Detect which cell encompasses the target text, then output its [x, y] center coordinate. 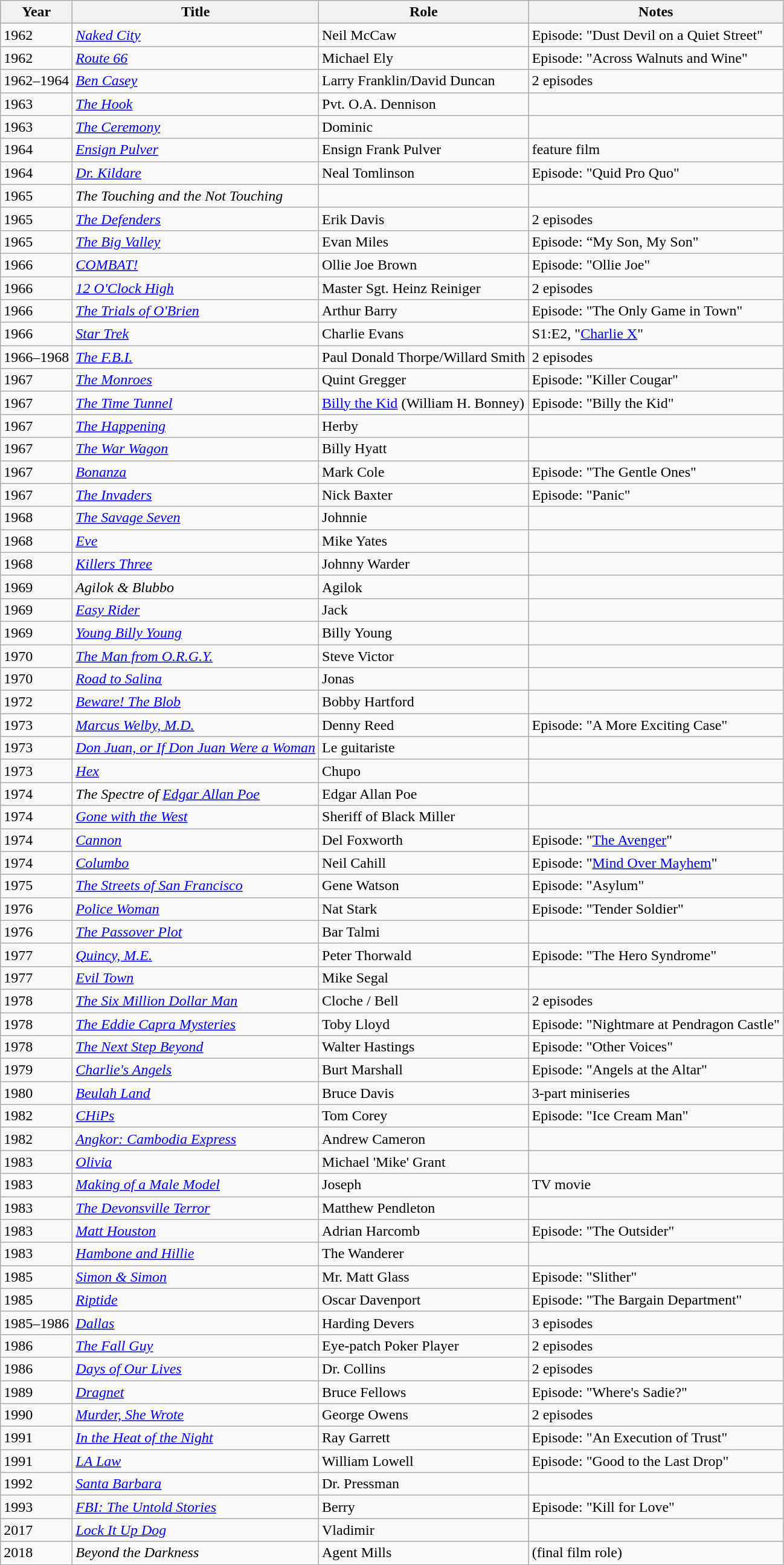
The Happening [196, 426]
Gene Watson [424, 886]
Evil Town [196, 978]
2018 [36, 1553]
William Lowell [424, 1461]
Riptide [196, 1300]
Bobby Hartford [424, 702]
Episode: "Slither" [656, 1277]
Killers Three [196, 564]
Episode: "Across Walnuts and Wine" [656, 58]
Beulah Land [196, 1093]
Bonanza [196, 472]
Charlie Evans [424, 334]
Ensign Pulver [196, 150]
The Trials of O'Brien [196, 311]
Neil McCaw [424, 35]
Episode: "A More Exciting Case" [656, 725]
Billy Hyatt [424, 449]
1985–1986 [36, 1323]
Adrian Harcomb [424, 1231]
1966–1968 [36, 357]
Dr. Collins [424, 1369]
Jack [424, 610]
Mark Cole [424, 472]
3-part miniseries [656, 1093]
1980 [36, 1093]
Steve Victor [424, 656]
In the Heat of the Night [196, 1438]
Herby [424, 426]
Cannon [196, 840]
Episode: "Good to the Last Drop" [656, 1461]
Burt Marshall [424, 1070]
Larry Franklin/David Duncan [424, 81]
3 episodes [656, 1323]
Ensign Frank Pulver [424, 150]
Olivia [196, 1162]
Hex [196, 771]
Episode: "An Execution of Trust" [656, 1438]
Episode: "Tender Soldier" [656, 909]
Del Foxworth [424, 840]
Notes [656, 12]
Episode: "Ollie Joe" [656, 265]
Eve [196, 541]
The Passover Plot [196, 932]
Arthur Barry [424, 311]
Dr. Pressman [424, 1484]
Agilok [424, 587]
Episode: "Mind Over Mayhem" [656, 863]
Beyond the Darkness [196, 1553]
Dragnet [196, 1392]
Columbo [196, 863]
1962–1964 [36, 81]
Master Sgt. Heinz Reiniger [424, 288]
The Fall Guy [196, 1346]
Johnnie [424, 518]
Police Woman [196, 909]
Simon & Simon [196, 1277]
The Man from O.R.G.Y. [196, 656]
Quincy, M.E. [196, 955]
Quint Gregger [424, 380]
(final film role) [656, 1553]
Episode: "Kill for Love" [656, 1507]
Episode: "Angels at the Altar" [656, 1070]
Bar Talmi [424, 932]
Episode: "Dust Devil on a Quiet Street" [656, 35]
Walter Hastings [424, 1047]
Episode: "Killer Cougar" [656, 380]
Episode: "Other Voices" [656, 1047]
Angkor: Cambodia Express [196, 1139]
Chupo [424, 771]
Gone with the West [196, 817]
The Spectre of Edgar Allan Poe [196, 794]
Berry [424, 1507]
Hambone and Hillie [196, 1254]
George Owens [424, 1415]
Episode: "Asylum" [656, 886]
Episode: "Billy the Kid" [656, 403]
S1:E2, "Charlie X" [656, 334]
Episode: "The Only Game in Town" [656, 311]
Eye-patch Poker Player [424, 1346]
CHiPs [196, 1116]
Cloche / Bell [424, 1001]
Billy Young [424, 633]
Episode: "The Hero Syndrome" [656, 955]
Tom Corey [424, 1116]
Young Billy Young [196, 633]
Episode: "Quid Pro Quo" [656, 173]
Episode: “My Son, My Son" [656, 242]
The Monroes [196, 380]
Ben Casey [196, 81]
Episode: "Panic" [656, 495]
1975 [36, 886]
The War Wagon [196, 449]
Bruce Davis [424, 1093]
Star Trek [196, 334]
Charlie's Angels [196, 1070]
Peter Thorwald [424, 955]
Days of Our Lives [196, 1369]
Santa Barbara [196, 1484]
Jonas [424, 679]
TV movie [656, 1185]
Erik Davis [424, 219]
The Savage Seven [196, 518]
Michael 'Mike' Grant [424, 1162]
Episode: "Ice Cream Man" [656, 1116]
Route 66 [196, 58]
Dallas [196, 1323]
1979 [36, 1070]
Matt Houston [196, 1231]
Edgar Allan Poe [424, 794]
1993 [36, 1507]
The Eddie Capra Mysteries [196, 1024]
The Devonsville Terror [196, 1208]
Mr. Matt Glass [424, 1277]
LA Law [196, 1461]
Ray Garrett [424, 1438]
Sheriff of Black Miller [424, 817]
Beware! The Blob [196, 702]
Episode: "The Bargain Department" [656, 1300]
Road to Salina [196, 679]
Nat Stark [424, 909]
The Time Tunnel [196, 403]
Harding Devers [424, 1323]
1990 [36, 1415]
Vladimir [424, 1530]
Joseph [424, 1185]
Mike Yates [424, 541]
The Wanderer [424, 1254]
Easy Rider [196, 610]
Neil Cahill [424, 863]
feature film [656, 150]
Role [424, 12]
Agent Mills [424, 1553]
The Six Million Dollar Man [196, 1001]
Episode: "Where's Sadie?" [656, 1392]
1992 [36, 1484]
Year [36, 12]
Ollie Joe Brown [424, 265]
The Ceremony [196, 127]
Lock It Up Dog [196, 1530]
Denny Reed [424, 725]
Don Juan, or If Don Juan Were a Woman [196, 748]
1972 [36, 702]
Billy the Kid (William H. Bonney) [424, 403]
Agilok & Blubbo [196, 587]
COMBAT! [196, 265]
Title [196, 12]
Matthew Pendleton [424, 1208]
Episode: "Nightmare at Pendragon Castle" [656, 1024]
Pvt. O.A. Dennison [424, 104]
Bruce Fellows [424, 1392]
FBI: The Untold Stories [196, 1507]
1989 [36, 1392]
Episode: "The Outsider" [656, 1231]
Murder, She Wrote [196, 1415]
Episode: "The Avenger" [656, 840]
Nick Baxter [424, 495]
Paul Donald Thorpe/Willard Smith [424, 357]
Making of a Male Model [196, 1185]
Marcus Welby, M.D. [196, 725]
The Defenders [196, 219]
The Next Step Beyond [196, 1047]
The Touching and the Not Touching [196, 196]
The Invaders [196, 495]
Episode: "The Gentle Ones" [656, 472]
Dr. Kildare [196, 173]
2017 [36, 1530]
Naked City [196, 35]
The F.B.I. [196, 357]
The Streets of San Francisco [196, 886]
Johnny Warder [424, 564]
Dominic [424, 127]
The Hook [196, 104]
Neal Tomlinson [424, 173]
Evan Miles [424, 242]
Mike Segal [424, 978]
Toby Lloyd [424, 1024]
Oscar Davenport [424, 1300]
Andrew Cameron [424, 1139]
12 O'Clock High [196, 288]
Michael Ely [424, 58]
The Big Valley [196, 242]
Le guitariste [424, 748]
